Detect which cell encompasses the target text, then output its (x, y) center coordinate. 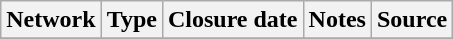
Network (51, 20)
Closure date (232, 20)
Type (132, 20)
Notes (337, 20)
Source (412, 20)
